Identify which cell holds the provided text, then report its (X, Y) central coordinate. 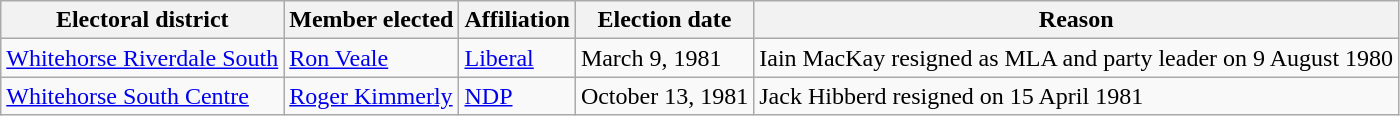
October 13, 1981 (664, 96)
Affiliation (517, 20)
Election date (664, 20)
Electoral district (142, 20)
Reason (1076, 20)
Roger Kimmerly (372, 96)
Whitehorse South Centre (142, 96)
Jack Hibberd resigned on 15 April 1981 (1076, 96)
Iain MacKay resigned as MLA and party leader on 9 August 1980 (1076, 58)
Liberal (517, 58)
Ron Veale (372, 58)
NDP (517, 96)
March 9, 1981 (664, 58)
Member elected (372, 20)
Whitehorse Riverdale South (142, 58)
